Provide the [X, Y] coordinate of the cell's center where the given text is located.  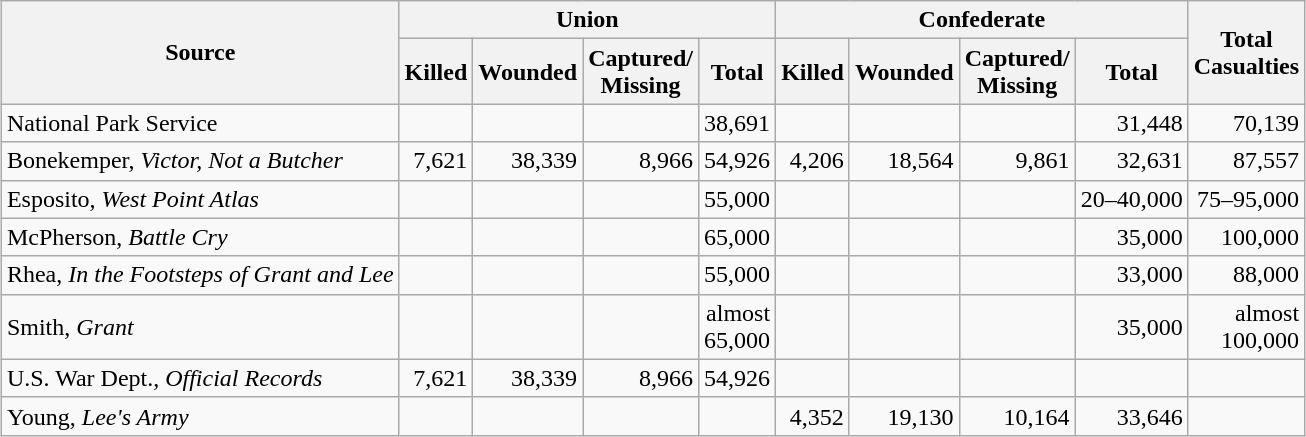
Source [200, 52]
75–95,000 [1246, 199]
Bonekemper, Victor, Not a Butcher [200, 161]
100,000 [1246, 237]
Confederate [982, 20]
almost65,000 [738, 326]
9,861 [1017, 161]
4,352 [813, 416]
Smith, Grant [200, 326]
National Park Service [200, 123]
McPherson, Battle Cry [200, 237]
33,646 [1132, 416]
38,691 [738, 123]
U.S. War Dept., Official Records [200, 378]
70,139 [1246, 123]
32,631 [1132, 161]
4,206 [813, 161]
almost100,000 [1246, 326]
87,557 [1246, 161]
20–40,000 [1132, 199]
Rhea, In the Footsteps of Grant and Lee [200, 275]
65,000 [738, 237]
Young, Lee's Army [200, 416]
TotalCasualties [1246, 52]
Union [588, 20]
10,164 [1017, 416]
33,000 [1132, 275]
88,000 [1246, 275]
18,564 [904, 161]
19,130 [904, 416]
Esposito, West Point Atlas [200, 199]
31,448 [1132, 123]
